For the text-containing cell, return its midpoint in (x, y) coordinate format. 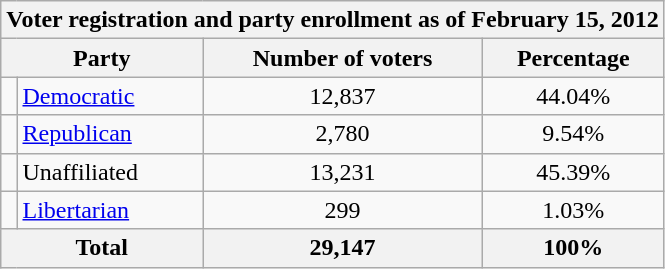
Voter registration and party enrollment as of February 15, 2012 (332, 20)
Democratic (110, 96)
9.54% (573, 134)
13,231 (343, 172)
Libertarian (110, 210)
Total (102, 248)
Number of voters (343, 58)
44.04% (573, 96)
Percentage (573, 58)
12,837 (343, 96)
Party (102, 58)
45.39% (573, 172)
100% (573, 248)
29,147 (343, 248)
1.03% (573, 210)
Republican (110, 134)
2,780 (343, 134)
299 (343, 210)
Unaffiliated (110, 172)
